Return the [X, Y] coordinate for the center point of the cell that contains the specified text.  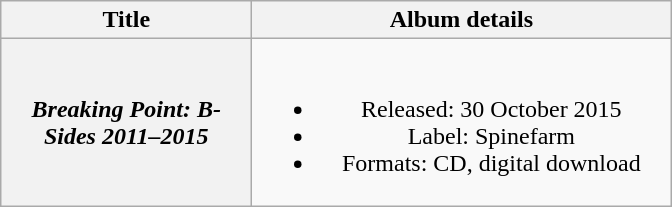
Album details [462, 20]
Released: 30 October 2015Label: SpinefarmFormats: CD, digital download [462, 122]
Title [126, 20]
Breaking Point: B-Sides 2011–2015 [126, 122]
